Provide the (x, y) coordinate of the cell's center where the given text is located.  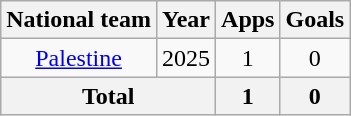
Total (108, 96)
Apps (248, 20)
National team (79, 20)
2025 (186, 58)
Palestine (79, 58)
Year (186, 20)
Goals (315, 20)
